From the cell containing the given text, extract its center point as (x, y) coordinate. 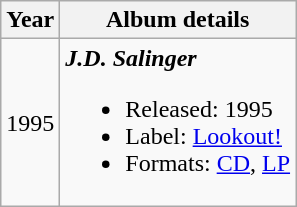
J.D. SalingerReleased: 1995Label: Lookout! Formats: CD, LP (178, 122)
Year (30, 20)
Album details (178, 20)
1995 (30, 122)
